For the text-containing cell, return its midpoint in (x, y) coordinate format. 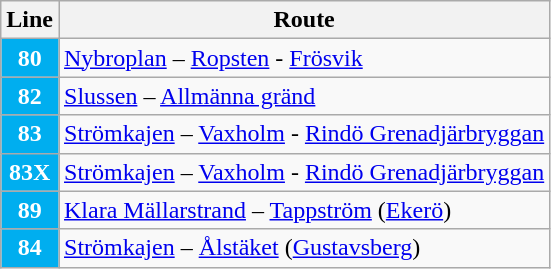
Klara Mällarstrand – Tappström (Ekerö) (304, 210)
Slussen – Allmänna gränd (304, 96)
Nybroplan – Ropsten - Frösvik (304, 58)
84 (30, 248)
82 (30, 96)
83 (30, 134)
89 (30, 210)
83X (30, 172)
Strömkajen – Ålstäket (Gustavsberg) (304, 248)
Line (30, 20)
80 (30, 58)
Route (304, 20)
